Return (X, Y) of the center of cell containing provided text 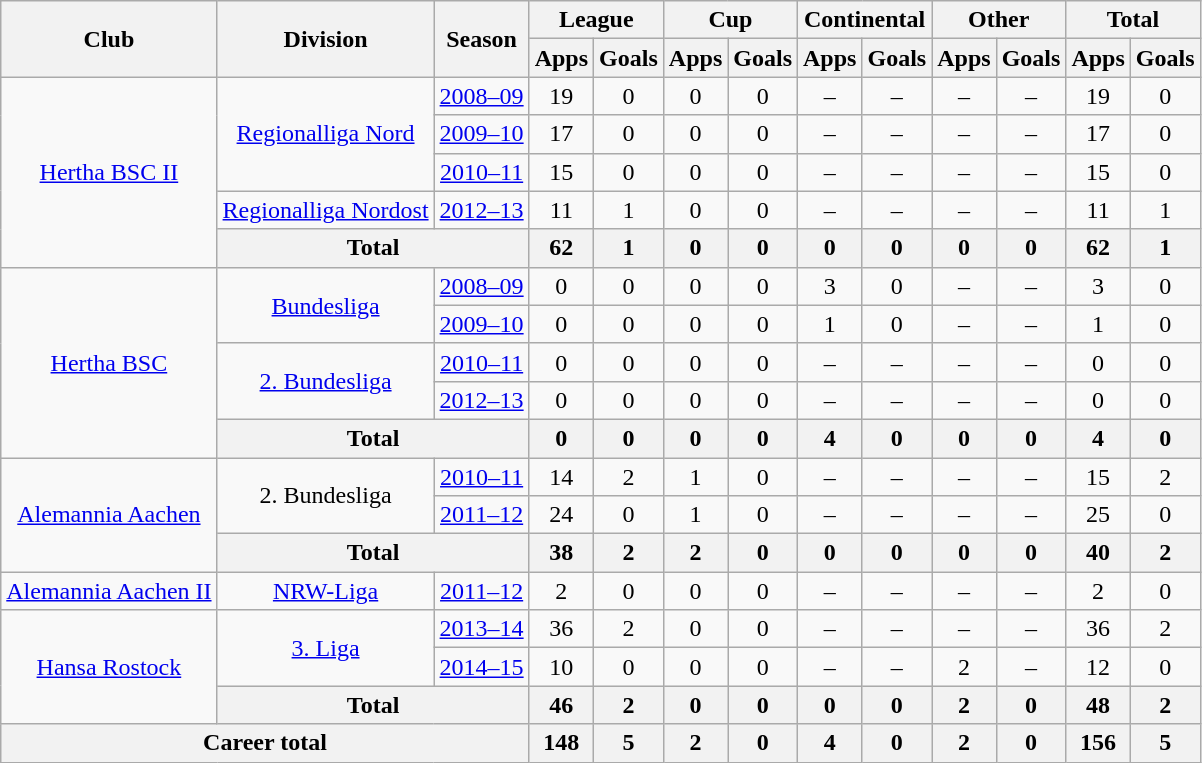
Hertha BSC (109, 362)
24 (561, 515)
Continental (865, 20)
Alemannia Aachen (109, 515)
38 (561, 553)
Regionalliga Nordost (326, 210)
25 (1098, 515)
2014–15 (482, 667)
46 (561, 705)
Season (482, 39)
Hertha BSC II (109, 172)
Club (109, 39)
40 (1098, 553)
Other (999, 20)
Regionalliga Nord (326, 134)
NRW-Liga (326, 591)
10 (561, 667)
3. Liga (326, 648)
Hansa Rostock (109, 667)
Bundesliga (326, 305)
Career total (265, 743)
2013–14 (482, 629)
Division (326, 39)
14 (561, 477)
148 (561, 743)
12 (1098, 667)
48 (1098, 705)
Alemannia Aachen II (109, 591)
156 (1098, 743)
League (596, 20)
Cup (730, 20)
